Extract the [x, y] coordinate from the center of the cell holding the provided text.  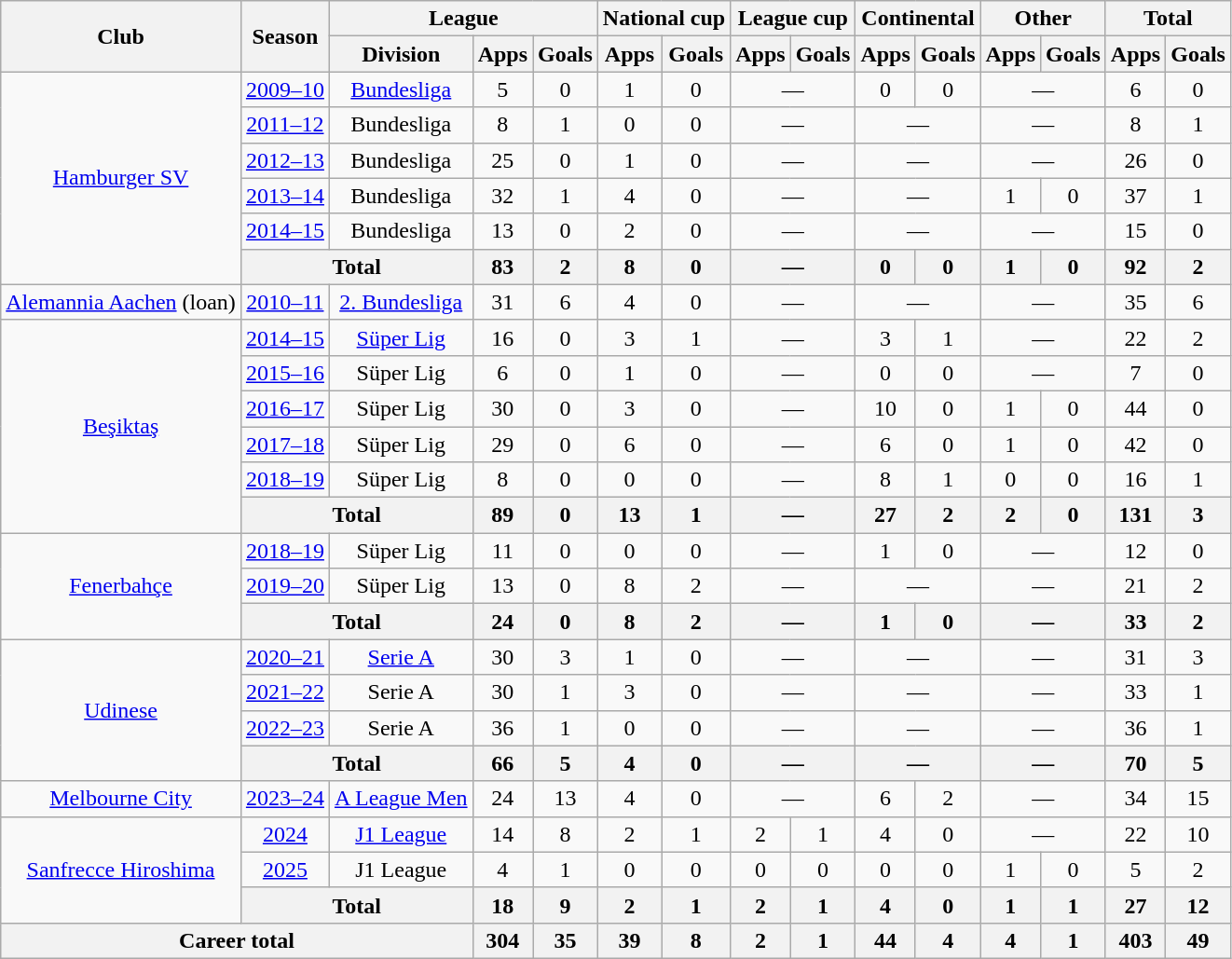
2024 [285, 834]
A League Men [401, 799]
49 [1198, 940]
Alemannia Aachen (loan) [121, 302]
Fenerbahçe [121, 586]
2023–24 [285, 799]
2022–23 [285, 728]
2015–16 [285, 373]
Continental [918, 19]
Sanfrecce Hiroshima [121, 870]
92 [1135, 267]
2021–22 [285, 692]
14 [502, 834]
2020–21 [285, 657]
2019–20 [285, 586]
Other [1043, 19]
2011–12 [285, 125]
2017–18 [285, 445]
29 [502, 445]
25 [502, 160]
2. Bundesliga [401, 302]
32 [502, 196]
League [463, 19]
66 [502, 763]
21 [1135, 586]
Division [401, 54]
Beşiktaş [121, 426]
7 [1135, 373]
403 [1135, 940]
Melbourne City [121, 799]
39 [629, 940]
2010–11 [285, 302]
2013–14 [285, 196]
National cup [664, 19]
2016–17 [285, 408]
42 [1135, 445]
18 [502, 905]
Club [121, 36]
League cup [793, 19]
2012–13 [285, 160]
304 [502, 940]
26 [1135, 160]
34 [1135, 799]
11 [502, 551]
89 [502, 515]
9 [566, 905]
Season [285, 36]
Udinese [121, 710]
2025 [285, 870]
Career total [237, 940]
Hamburger SV [121, 178]
70 [1135, 763]
2009–10 [285, 89]
83 [502, 267]
131 [1135, 515]
37 [1135, 196]
